Pinpoint the cell where the given text exists, returning its [X, Y] midpoint coordinate. 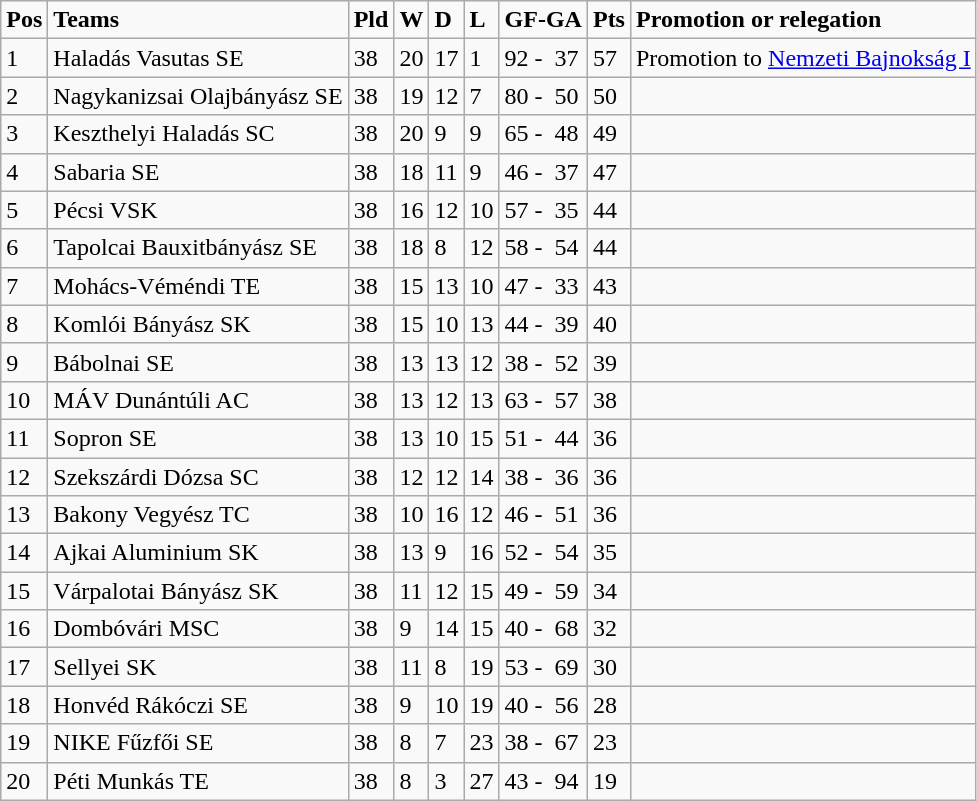
Tapolcai Bauxitbányász SE [198, 248]
Bábolnai SE [198, 362]
30 [608, 667]
49 - 59 [543, 591]
52 - 54 [543, 553]
40 [608, 324]
47 [608, 172]
35 [608, 553]
39 [608, 362]
80 - 50 [543, 96]
38 - 36 [543, 477]
Sabaria SE [198, 172]
Péti Munkás TE [198, 781]
Sellyei SK [198, 667]
43 [608, 286]
40 - 68 [543, 629]
34 [608, 591]
46 - 37 [543, 172]
D [446, 20]
49 [608, 134]
Várpalotai Bányász SK [198, 591]
28 [608, 705]
GF-GA [543, 20]
Pts [608, 20]
Ajkai Aluminium SK [198, 553]
92 - 37 [543, 58]
57 [608, 58]
38 - 52 [543, 362]
Sopron SE [198, 438]
Komlói Bányász SK [198, 324]
63 - 57 [543, 400]
Haladás Vasutas SE [198, 58]
Promotion to Nemzeti Bajnokság I [803, 58]
44 - 39 [543, 324]
47 - 33 [543, 286]
27 [482, 781]
53 - 69 [543, 667]
Pld [371, 20]
Szekszárdi Dózsa SC [198, 477]
Pécsi VSK [198, 210]
4 [24, 172]
6 [24, 248]
32 [608, 629]
5 [24, 210]
Nagykanizsai Olajbányász SE [198, 96]
58 - 54 [543, 248]
L [482, 20]
MÁV Dunántúli AC [198, 400]
65 - 48 [543, 134]
40 - 56 [543, 705]
Pos [24, 20]
NIKE Fűzfői SE [198, 743]
Mohács-Véméndi TE [198, 286]
43 - 94 [543, 781]
Bakony Vegyész TC [198, 515]
57 - 35 [543, 210]
Promotion or relegation [803, 20]
50 [608, 96]
W [412, 20]
51 - 44 [543, 438]
2 [24, 96]
Dombóvári MSC [198, 629]
Teams [198, 20]
Honvéd Rákóczi SE [198, 705]
38 - 67 [543, 743]
46 - 51 [543, 515]
Keszthelyi Haladás SC [198, 134]
